Search for the cell housing the specified text and yield its [x, y] center coordinate. 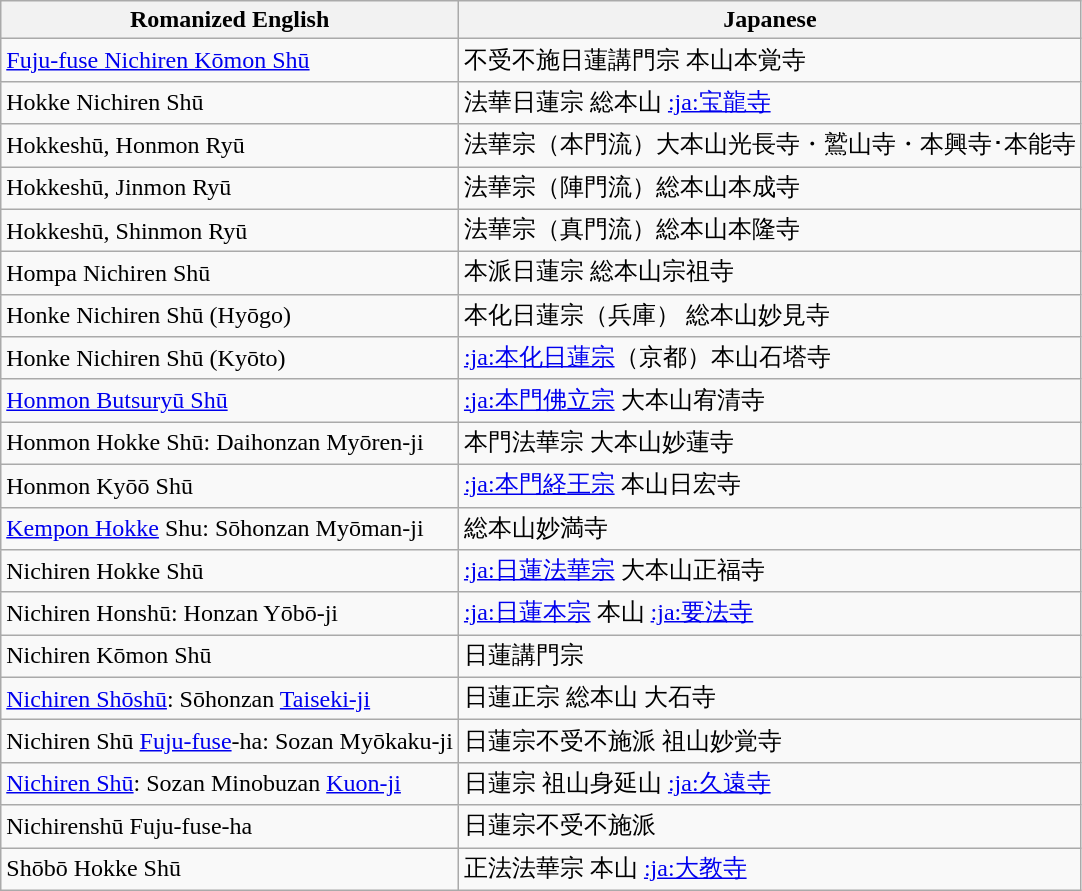
日蓮正宗 総本山 大石寺 [770, 698]
法華宗（陣門流）総本山本成寺 [770, 188]
Hokkeshū, Jinmon Ryū [230, 188]
Romanized English [230, 20]
Hokkeshū, Shinmon Ryū [230, 230]
Nichirenshū Fuju-fuse-ha [230, 826]
正法法華宗 本山 :ja:大教寺 [770, 870]
Japanese [770, 20]
Nichiren Hokke Shū [230, 572]
Kempon Hokke Shu: Sōhonzan Myōman-ji [230, 528]
Nichiren Shū Fuju-fuse-ha: Sozan Myōkaku-ji [230, 742]
日蓮宗 祖山身延山 :ja:久遠寺 [770, 784]
総本山妙満寺 [770, 528]
Honmon Hokke Shū: Daihonzan Myōren-ji [230, 444]
本門法華宗 大本山妙蓮寺 [770, 444]
Honke Nichiren Shū (Kyōto) [230, 358]
Honmon Butsuryū Shū [230, 400]
:ja:本門佛立宗 大本山宥清寺 [770, 400]
日蓮宗不受不施派 [770, 826]
法華日蓮宗 総本山 :ja:宝龍寺 [770, 102]
Hokkeshū, Honmon Ryū [230, 146]
:ja:日蓮本宗 本山 :ja:要法寺 [770, 614]
Honmon Kyōō Shū [230, 486]
Nichiren Honshū: Honzan Yōbō-ji [230, 614]
法華宗（本門流）大本山光長寺・鷲山寺・本興寺･本能寺 [770, 146]
Nichiren Shōshū: Sōhonzan Taiseki-ji [230, 698]
Shōbō Hokke Shū [230, 870]
:ja:本門経王宗 本山日宏寺 [770, 486]
不受不施日蓮講門宗 本山本覚寺 [770, 60]
本化日蓮宗（兵庫） 総本山妙見寺 [770, 316]
Hompa Nichiren Shū [230, 274]
Nichiren Shū: Sozan Minobuzan Kuon-ji [230, 784]
Honke Nichiren Shū (Hyōgo) [230, 316]
:ja:本化日蓮宗（京都）本山石塔寺 [770, 358]
:ja:日蓮法華宗 大本山正福寺 [770, 572]
日蓮宗不受不施派 祖山妙覚寺 [770, 742]
本派日蓮宗 総本山宗祖寺 [770, 274]
法華宗（真門流）総本山本隆寺 [770, 230]
Fuju-fuse Nichiren Kōmon Shū [230, 60]
Nichiren Kōmon Shū [230, 656]
日蓮講門宗 [770, 656]
Hokke Nichiren Shū [230, 102]
